Find where the given text appears and provide that cell's center as (X, Y) coordinate. 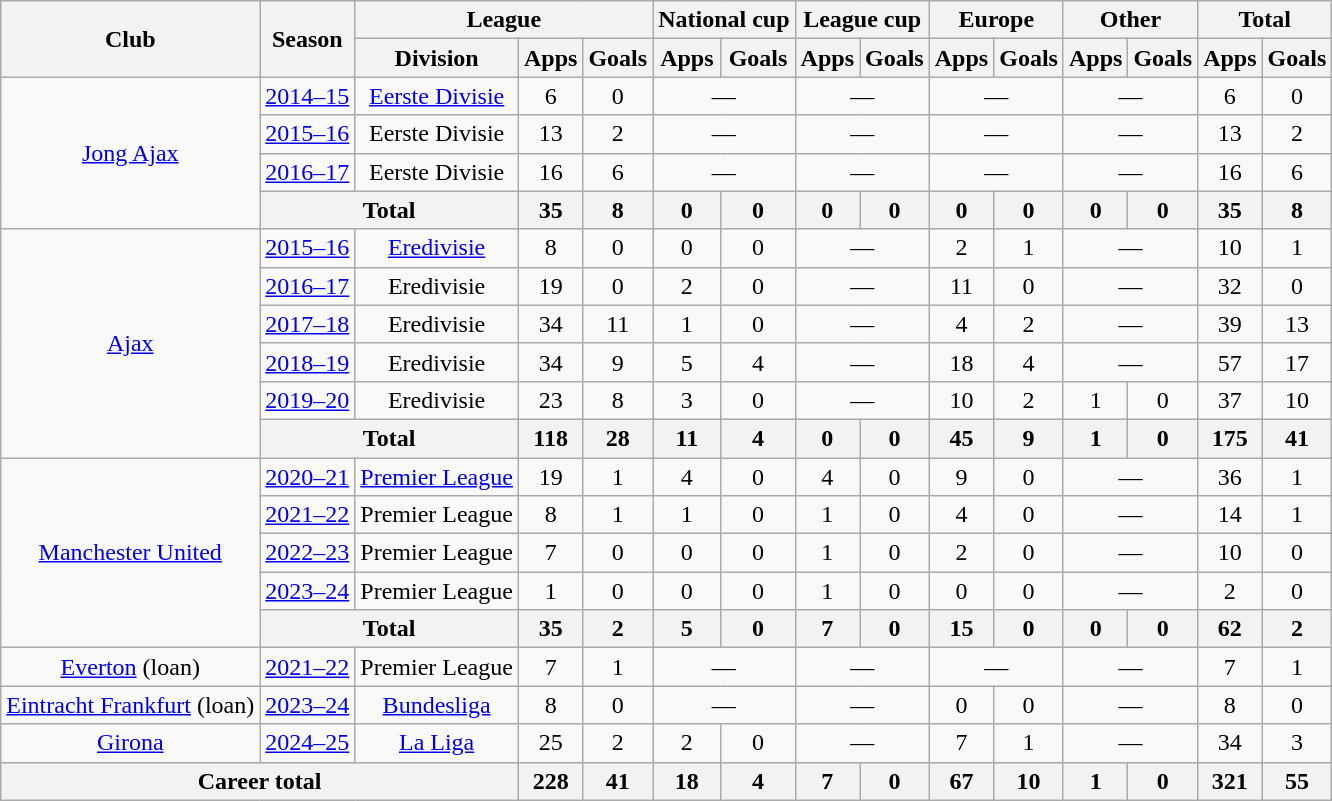
2024–25 (308, 743)
23 (550, 400)
Girona (130, 743)
League (504, 20)
Europe (996, 20)
228 (550, 781)
Bundesliga (437, 705)
Other (1130, 20)
57 (1230, 362)
118 (550, 438)
Club (130, 39)
Season (308, 39)
37 (1230, 400)
55 (1297, 781)
14 (1230, 515)
175 (1230, 438)
45 (961, 438)
Division (437, 58)
Eintracht Frankfurt (loan) (130, 705)
17 (1297, 362)
321 (1230, 781)
Manchester United (130, 553)
La Liga (437, 743)
2014–15 (308, 96)
15 (961, 629)
2019–20 (308, 400)
Everton (loan) (130, 667)
2022–23 (308, 553)
25 (550, 743)
League cup (862, 20)
2020–21 (308, 477)
Jong Ajax (130, 153)
36 (1230, 477)
Career total (260, 781)
67 (961, 781)
National cup (724, 20)
2018–19 (308, 362)
2017–18 (308, 324)
28 (618, 438)
62 (1230, 629)
39 (1230, 324)
Ajax (130, 343)
32 (1230, 286)
